Determine the [x, y] coordinate at the center of the cell enclosing the given text.  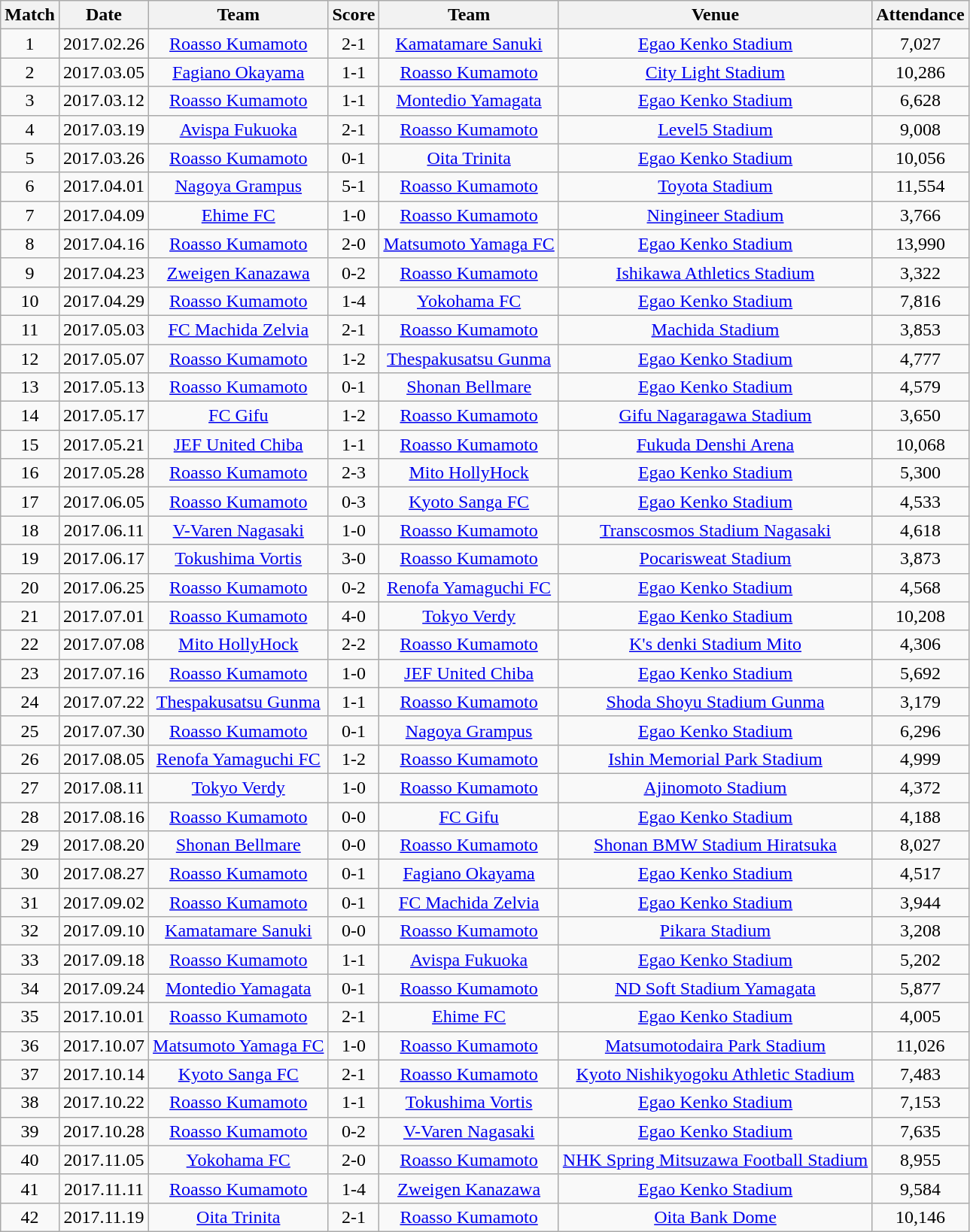
ND Soft Stadium Yamagata [715, 988]
Ishin Memorial Park Stadium [715, 759]
Gifu Nagaragawa Stadium [715, 416]
5,300 [920, 473]
2-2 [354, 645]
36 [30, 1045]
0-3 [354, 502]
20 [30, 587]
29 [30, 845]
2017.11.05 [104, 1160]
13 [30, 387]
2017.06.11 [104, 530]
2017.10.22 [104, 1103]
4,005 [920, 1017]
Ajinomoto Stadium [715, 787]
6 [30, 187]
Venue [715, 15]
35 [30, 1017]
11,554 [920, 187]
3-0 [354, 559]
2017.04.16 [104, 244]
Ningineer Stadium [715, 215]
Shonan BMW Stadium Hiratsuka [715, 845]
14 [30, 416]
2017.05.17 [104, 416]
10,146 [920, 1217]
6,296 [920, 730]
7 [30, 215]
2017.09.02 [104, 903]
24 [30, 702]
4,777 [920, 359]
8 [30, 244]
5,692 [920, 673]
16 [30, 473]
2017.07.01 [104, 616]
Level5 Stadium [715, 129]
2 [30, 72]
39 [30, 1131]
2017.11.11 [104, 1188]
7,153 [920, 1103]
Oita Bank Dome [715, 1217]
9,008 [920, 129]
2-3 [354, 473]
8,027 [920, 845]
31 [30, 903]
1 [30, 44]
3,944 [920, 903]
4,579 [920, 387]
4,517 [920, 874]
2017.05.28 [104, 473]
3,873 [920, 559]
2017.04.01 [104, 187]
2017.10.28 [104, 1131]
9 [30, 272]
5 [30, 158]
2017.08.11 [104, 787]
22 [30, 645]
3 [30, 101]
28 [30, 816]
2017.08.05 [104, 759]
NHK Spring Mitsuzawa Football Stadium [715, 1160]
2017.10.01 [104, 1017]
3,853 [920, 329]
2017.07.08 [104, 645]
2017.05.03 [104, 329]
2017.02.26 [104, 44]
42 [30, 1217]
4,999 [920, 759]
2017.06.17 [104, 559]
27 [30, 787]
4,372 [920, 787]
Matsumotodaira Park Stadium [715, 1045]
10,068 [920, 445]
3,322 [920, 272]
33 [30, 960]
2017.03.19 [104, 129]
2017.09.10 [104, 931]
40 [30, 1160]
10,286 [920, 72]
Transcosmos Stadium Nagasaki [715, 530]
15 [30, 445]
41 [30, 1188]
3,650 [920, 416]
5,877 [920, 988]
Date [104, 15]
7,635 [920, 1131]
23 [30, 673]
4,568 [920, 587]
4,618 [920, 530]
4,306 [920, 645]
30 [30, 874]
2017.10.14 [104, 1074]
7,027 [920, 44]
38 [30, 1103]
Ishikawa Athletics Stadium [715, 272]
2017.04.09 [104, 215]
2017.03.12 [104, 101]
5-1 [354, 187]
2017.08.16 [104, 816]
10 [30, 301]
2017.05.21 [104, 445]
25 [30, 730]
2017.09.24 [104, 988]
34 [30, 988]
6,628 [920, 101]
11,026 [920, 1045]
2017.07.16 [104, 673]
2017.10.07 [104, 1045]
2017.05.13 [104, 387]
10,056 [920, 158]
7,483 [920, 1074]
4,188 [920, 816]
2017.04.23 [104, 272]
2017.08.27 [104, 874]
18 [30, 530]
4 [30, 129]
5,202 [920, 960]
Pocarisweat Stadium [715, 559]
21 [30, 616]
Kyoto Nishikyogoku Athletic Stadium [715, 1074]
13,990 [920, 244]
2017.06.25 [104, 587]
3,179 [920, 702]
K's denki Stadium Mito [715, 645]
2017.11.19 [104, 1217]
Shoda Shoyu Stadium Gunma [715, 702]
2017.03.26 [104, 158]
37 [30, 1074]
Machida Stadium [715, 329]
Toyota Stadium [715, 187]
City Light Stadium [715, 72]
Attendance [920, 15]
Fukuda Denshi Arena [715, 445]
10,208 [920, 616]
4,533 [920, 502]
2017.06.05 [104, 502]
2017.09.18 [104, 960]
2017.07.30 [104, 730]
2017.08.20 [104, 845]
19 [30, 559]
Pikara Stadium [715, 931]
3,208 [920, 931]
2017.03.05 [104, 72]
9,584 [920, 1188]
4-0 [354, 616]
11 [30, 329]
12 [30, 359]
2017.05.07 [104, 359]
17 [30, 502]
8,955 [920, 1160]
2017.07.22 [104, 702]
26 [30, 759]
3,766 [920, 215]
32 [30, 931]
7,816 [920, 301]
Match [30, 15]
Score [354, 15]
2017.04.29 [104, 301]
